Search for the cell housing the specified text and yield its (X, Y) center coordinate. 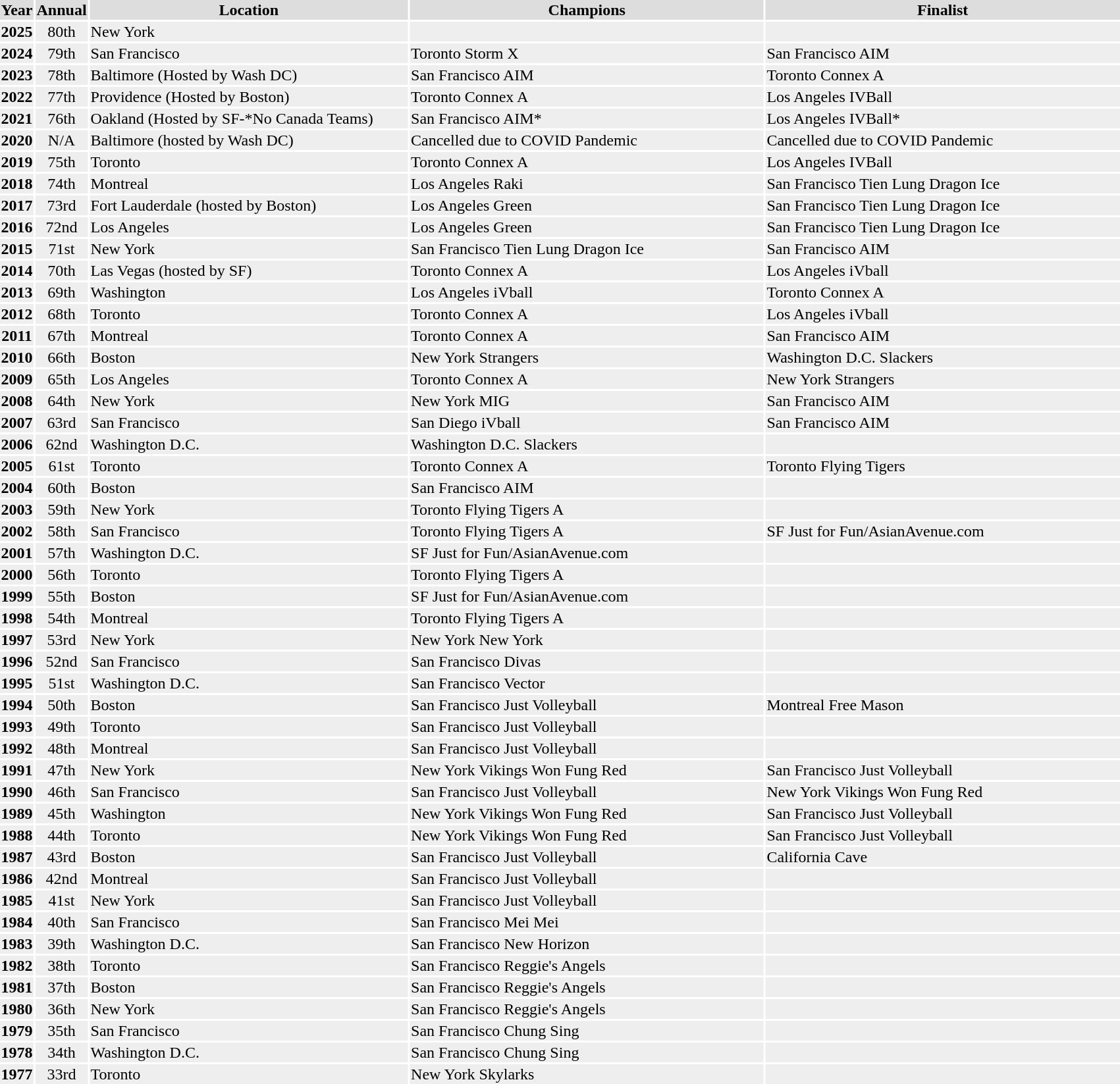
61st (62, 466)
50th (62, 705)
Baltimore (hosted by Wash DC) (249, 140)
73rd (62, 205)
2001 (17, 553)
Annual (62, 10)
Finalist (943, 10)
2021 (17, 118)
2017 (17, 205)
63rd (62, 423)
Fort Lauderdale (hosted by Boston) (249, 205)
Las Vegas (hosted by SF) (249, 271)
San Francisco Divas (587, 661)
2024 (17, 53)
2019 (17, 162)
57th (62, 553)
45th (62, 813)
1990 (17, 792)
2005 (17, 466)
1986 (17, 879)
1998 (17, 618)
77th (62, 97)
1982 (17, 966)
41st (62, 900)
2011 (17, 336)
Location (249, 10)
Baltimore (Hosted by Wash DC) (249, 75)
2015 (17, 249)
Los Angeles IVBall* (943, 118)
New York MIG (587, 401)
1989 (17, 813)
2020 (17, 140)
69th (62, 292)
Providence (Hosted by Boston) (249, 97)
48th (62, 748)
1996 (17, 661)
California Cave (943, 857)
San Francisco Mei Mei (587, 922)
42nd (62, 879)
2014 (17, 271)
2009 (17, 379)
1993 (17, 727)
67th (62, 336)
39th (62, 944)
62nd (62, 444)
78th (62, 75)
55th (62, 596)
New York Skylarks (587, 1074)
Oakland (Hosted by SF-*No Canada Teams) (249, 118)
1977 (17, 1074)
2006 (17, 444)
59th (62, 509)
1985 (17, 900)
58th (62, 531)
2003 (17, 509)
74th (62, 184)
2008 (17, 401)
2022 (17, 97)
1980 (17, 1009)
43rd (62, 857)
1997 (17, 640)
70th (62, 271)
N/A (62, 140)
1983 (17, 944)
71st (62, 249)
San Diego iVball (587, 423)
Montreal Free Mason (943, 705)
65th (62, 379)
1979 (17, 1031)
34th (62, 1052)
35th (62, 1031)
Toronto Storm X (587, 53)
2016 (17, 227)
52nd (62, 661)
1988 (17, 835)
38th (62, 966)
1992 (17, 748)
2018 (17, 184)
San Francisco Vector (587, 683)
36th (62, 1009)
44th (62, 835)
1981 (17, 987)
66th (62, 357)
56th (62, 575)
60th (62, 488)
64th (62, 401)
2025 (17, 32)
54th (62, 618)
Champions (587, 10)
2012 (17, 314)
68th (62, 314)
37th (62, 987)
Toronto Flying Tigers (943, 466)
46th (62, 792)
1994 (17, 705)
1987 (17, 857)
2013 (17, 292)
2004 (17, 488)
Los Angeles Raki (587, 184)
80th (62, 32)
San Francisco New Horizon (587, 944)
1991 (17, 770)
1995 (17, 683)
51st (62, 683)
Year (17, 10)
75th (62, 162)
40th (62, 922)
2000 (17, 575)
1978 (17, 1052)
2002 (17, 531)
33rd (62, 1074)
53rd (62, 640)
49th (62, 727)
New York New York (587, 640)
76th (62, 118)
San Francisco AIM* (587, 118)
2007 (17, 423)
2010 (17, 357)
1999 (17, 596)
1984 (17, 922)
2023 (17, 75)
79th (62, 53)
72nd (62, 227)
47th (62, 770)
